Extract the [X, Y] coordinate from the center of the cell holding the provided text.  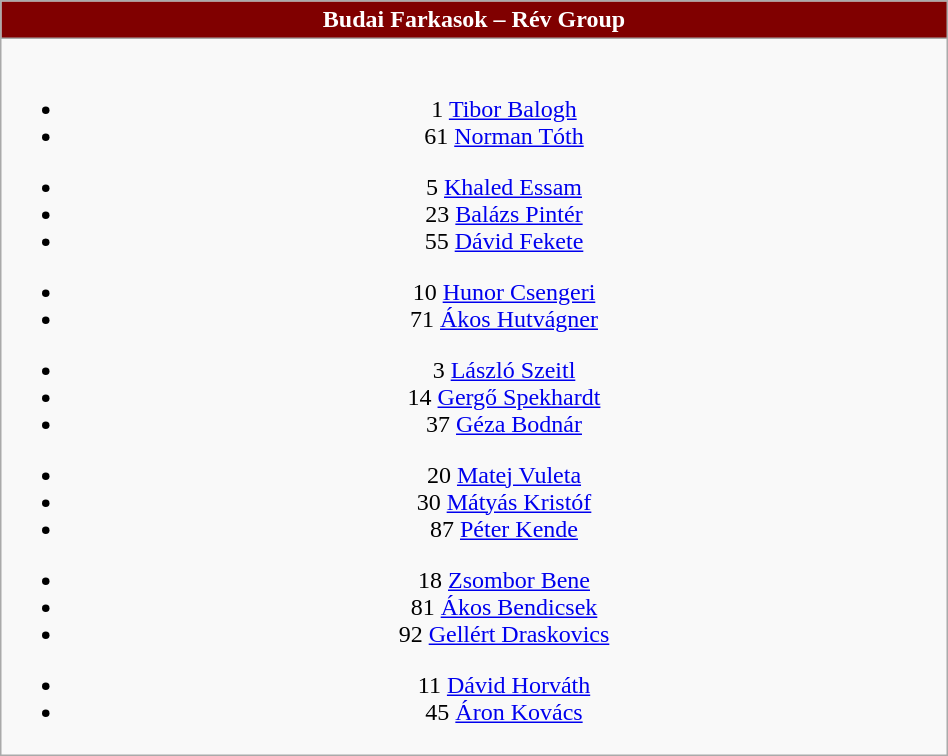
Budai Farkasok – Rév Group [474, 20]
